Provide the [X, Y] coordinate of the cell's center where the given text is located.  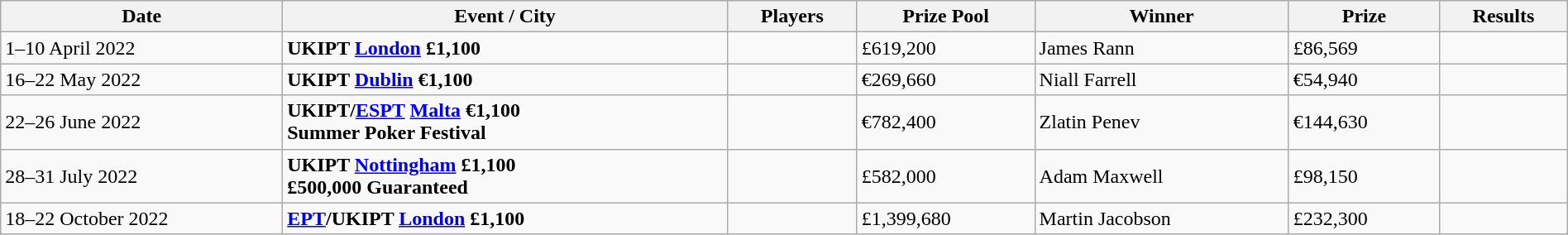
Players [792, 17]
£98,150 [1364, 175]
UKIPT London £1,100 [505, 48]
Winner [1161, 17]
Results [1503, 17]
UKIPT Nottingham £1,100£500,000 Guaranteed [505, 175]
£582,000 [946, 175]
Niall Farrell [1161, 79]
£1,399,680 [946, 218]
€782,400 [946, 122]
16–22 May 2022 [142, 79]
18–22 October 2022 [142, 218]
22–26 June 2022 [142, 122]
Date [142, 17]
Prize [1364, 17]
£232,300 [1364, 218]
Zlatin Penev [1161, 122]
UKIPT Dublin €1,100 [505, 79]
1–10 April 2022 [142, 48]
£619,200 [946, 48]
Martin Jacobson [1161, 218]
EPT/UKIPT London £1,100 [505, 218]
£86,569 [1364, 48]
UKIPT/ESPT Malta €1,100Summer Poker Festival [505, 122]
€144,630 [1364, 122]
Adam Maxwell [1161, 175]
28–31 July 2022 [142, 175]
€269,660 [946, 79]
James Rann [1161, 48]
Event / City [505, 17]
€54,940 [1364, 79]
Prize Pool [946, 17]
